Detect which cell encompasses the target text, then output its [X, Y] center coordinate. 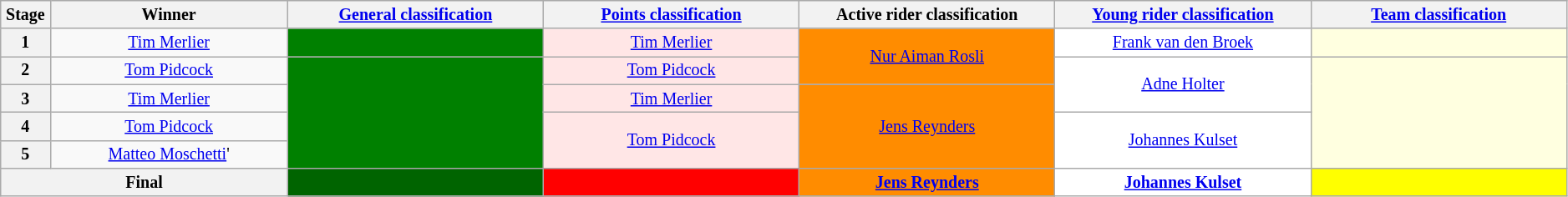
Points classification [671, 15]
General classification [415, 15]
2 [25, 70]
4 [25, 127]
Active rider classification [927, 15]
Matteo Moschetti' [169, 154]
3 [25, 98]
Adne Holter [1183, 85]
Team classification [1439, 15]
Stage [25, 15]
Winner [169, 15]
1 [25, 43]
Final [145, 182]
Nur Aiman Rosli [927, 57]
Frank van den Broek [1183, 43]
5 [25, 154]
Young rider classification [1183, 15]
